Return [x, y] of the center of cell containing provided text 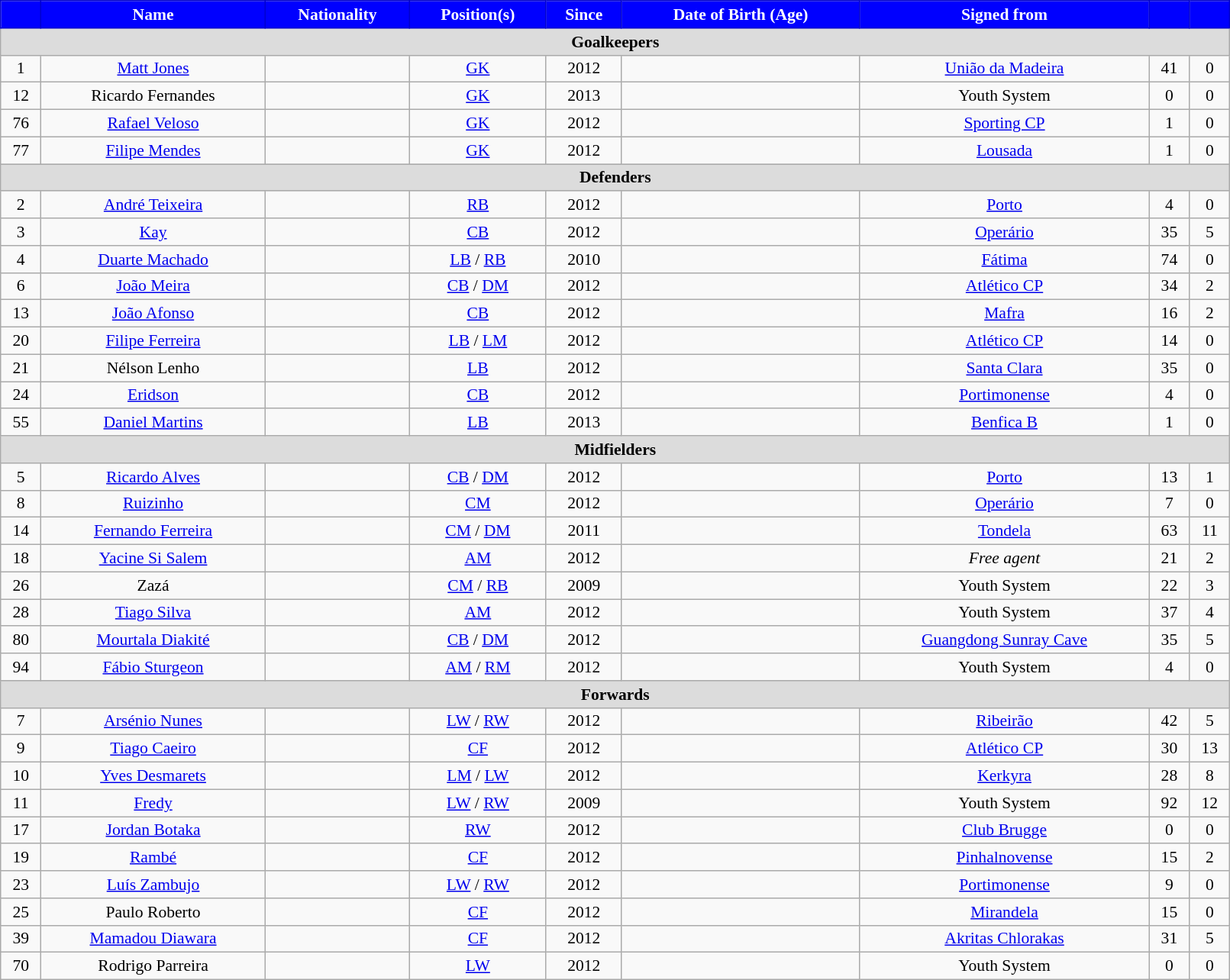
Since [583, 15]
LW [478, 966]
LB / RB [478, 260]
LB / LM [478, 341]
Santa Clara [1005, 368]
AM / RM [478, 667]
22 [1170, 585]
LM / LW [478, 776]
Ricardo Alves [153, 477]
Yacine Si Salem [153, 559]
18 [21, 559]
Mamadou Diawara [153, 939]
92 [1170, 803]
Rodrigo Parreira [153, 966]
Arsénio Nunes [153, 721]
Paulo Roberto [153, 912]
Tiago Caeiro [153, 749]
Matt Jones [153, 69]
41 [1170, 69]
Filipe Mendes [153, 150]
Position(s) [478, 15]
Rafael Veloso [153, 124]
Kerkyra [1005, 776]
2010 [583, 260]
94 [21, 667]
Fátima [1005, 260]
Luís Zambujo [153, 885]
Forwards [615, 695]
17 [21, 830]
RB [478, 205]
2011 [583, 531]
Nationality [337, 15]
Duarte Machado [153, 260]
80 [21, 640]
João Meira [153, 286]
Fernando Ferreira [153, 531]
24 [21, 395]
Signed from [1005, 15]
63 [1170, 531]
Ribeirão [1005, 721]
Akritas Chlorakas [1005, 939]
Eridson [153, 395]
Filipe Ferreira [153, 341]
Fábio Sturgeon [153, 667]
25 [21, 912]
União da Madeira [1005, 69]
31 [1170, 939]
Tondela [1005, 531]
Yves Desmarets [153, 776]
Fredy [153, 803]
Name [153, 15]
Jordan Botaka [153, 830]
34 [1170, 286]
Midfielders [615, 450]
74 [1170, 260]
Ruizinho [153, 504]
CM [478, 504]
Date of Birth (Age) [741, 15]
Sporting CP [1005, 124]
39 [21, 939]
Lousada [1005, 150]
Guangdong Sunray Cave [1005, 640]
Free agent [1005, 559]
23 [21, 885]
Kay [153, 232]
Daniel Martins [153, 423]
26 [21, 585]
Mourtala Diakité [153, 640]
João Afonso [153, 314]
Ricardo Fernandes [153, 96]
19 [21, 858]
Mirandela [1005, 912]
CM / RB [478, 585]
16 [1170, 314]
10 [21, 776]
Goalkeepers [615, 42]
Benfica B [1005, 423]
RW [478, 830]
CM / DM [478, 531]
6 [21, 286]
55 [21, 423]
42 [1170, 721]
77 [21, 150]
Defenders [615, 178]
Pinhalnovense [1005, 858]
76 [21, 124]
Zazá [153, 585]
70 [21, 966]
20 [21, 341]
Tiago Silva [153, 613]
Mafra [1005, 314]
37 [1170, 613]
30 [1170, 749]
André Teixeira [153, 205]
Rambé [153, 858]
Club Brugge [1005, 830]
Nélson Lenho [153, 368]
